For the text-containing cell, return its midpoint in (X, Y) coordinate format. 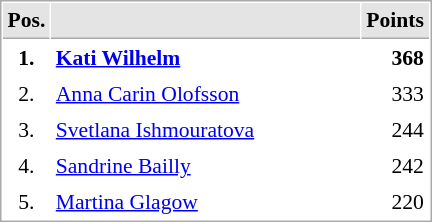
Pos. (26, 21)
4. (26, 165)
5. (26, 201)
Anna Carin Olofsson (206, 93)
1. (26, 57)
368 (396, 57)
244 (396, 129)
2. (26, 93)
Martina Glagow (206, 201)
Points (396, 21)
Sandrine Bailly (206, 165)
333 (396, 93)
Svetlana Ishmouratova (206, 129)
242 (396, 165)
220 (396, 201)
3. (26, 129)
Kati Wilhelm (206, 57)
